Detect which cell encompasses the target text, then output its [x, y] center coordinate. 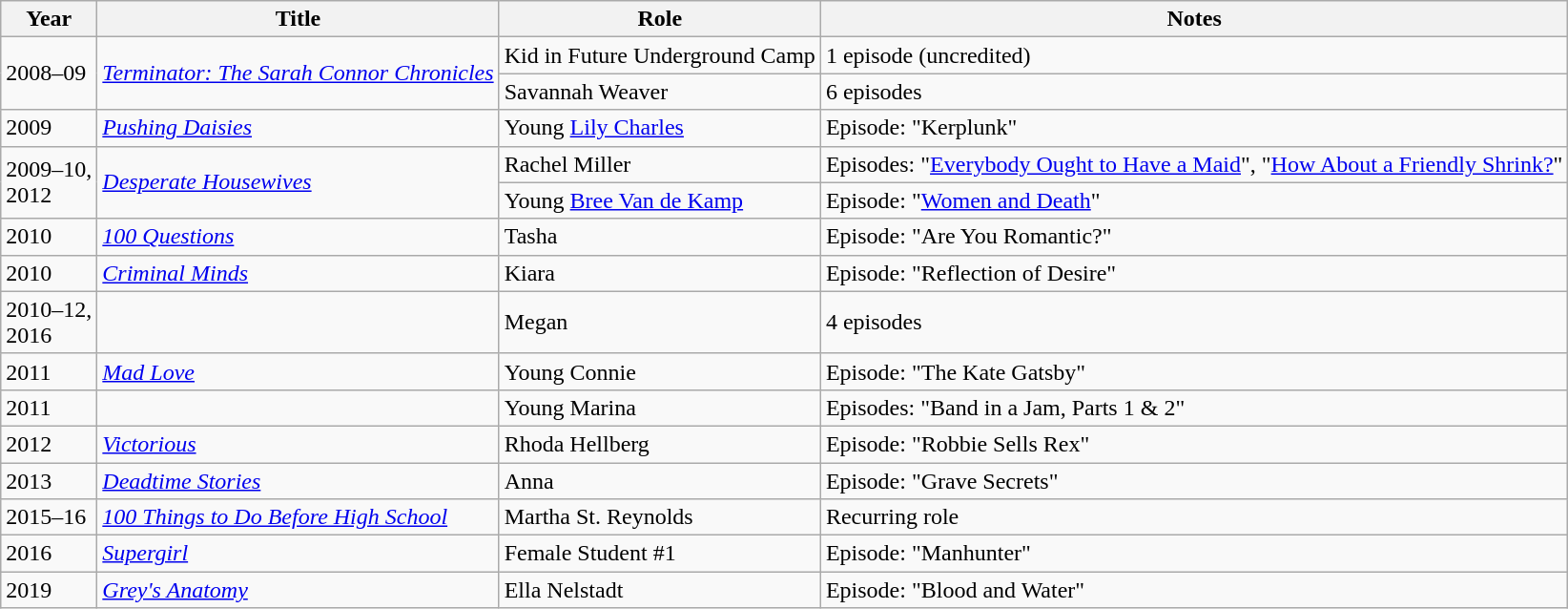
Criminal Minds [298, 273]
2019 [50, 590]
2008–09 [50, 73]
Pushing Daisies [298, 128]
Episode: "Reflection of Desire" [1194, 273]
Young Lily Charles [660, 128]
Kiara [660, 273]
Anna [660, 480]
2016 [50, 554]
Grey's Anatomy [298, 590]
Victorious [298, 444]
Episode: "Grave Secrets" [1194, 480]
2010–12,2016 [50, 323]
Savannah Weaver [660, 92]
Episode: "The Kate Gatsby" [1194, 371]
Martha St. Reynolds [660, 517]
Episode: "Kerplunk" [1194, 128]
Young Connie [660, 371]
Episode: "Robbie Sells Rex" [1194, 444]
2009–10,2012 [50, 182]
2009 [50, 128]
Desperate Housewives [298, 182]
2013 [50, 480]
Episode: "Manhunter" [1194, 554]
Rhoda Hellberg [660, 444]
Episode: "Are You Romantic?" [1194, 237]
Episodes: "Band in a Jam, Parts 1 & 2" [1194, 408]
Tasha [660, 237]
Deadtime Stories [298, 480]
2015–16 [50, 517]
Supergirl [298, 554]
2012 [50, 444]
Year [50, 19]
Title [298, 19]
Ella Nelstadt [660, 590]
4 episodes [1194, 323]
Megan [660, 323]
Young Marina [660, 408]
Episode: "Blood and Water" [1194, 590]
Kid in Future Underground Camp [660, 55]
100 Questions [298, 237]
Terminator: The Sarah Connor Chronicles [298, 73]
Notes [1194, 19]
Episodes: "Everybody Ought to Have a Maid", "How About a Friendly Shrink?" [1194, 164]
Female Student #1 [660, 554]
Role [660, 19]
Mad Love [298, 371]
100 Things to Do Before High School [298, 517]
1 episode (uncredited) [1194, 55]
Rachel Miller [660, 164]
Young Bree Van de Kamp [660, 200]
6 episodes [1194, 92]
Episode: "Women and Death" [1194, 200]
Recurring role [1194, 517]
